Return [x, y] of the center of cell containing provided text 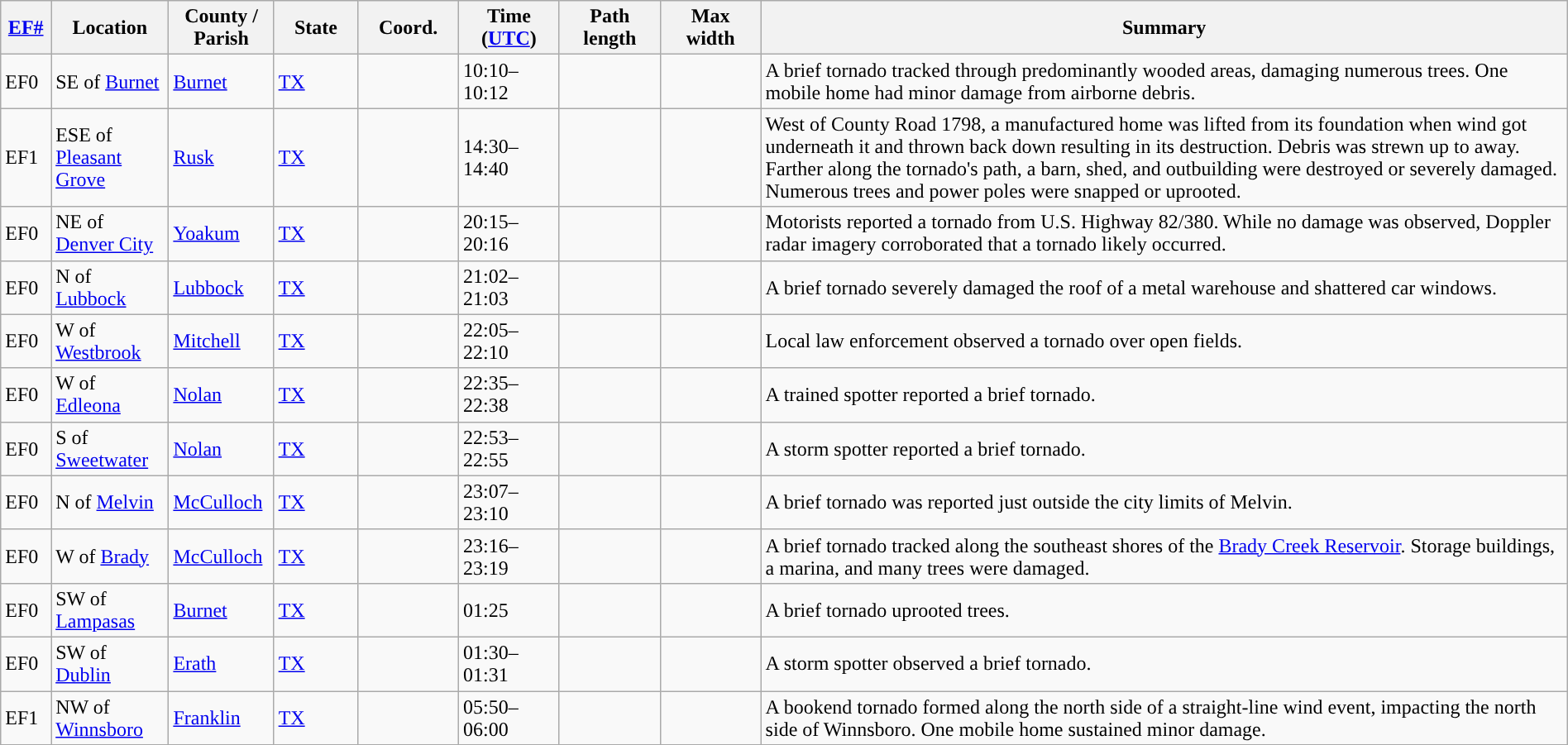
EF# [26, 28]
A brief tornado tracked through predominantly wooded areas, damaging numerous trees. One mobile home had minor damage from airborne debris. [1164, 81]
A brief tornado severely damaged the roof of a metal warehouse and shattered car windows. [1164, 288]
Summary [1164, 28]
W of Brady [110, 556]
A brief tornado uprooted trees. [1164, 610]
A storm spotter observed a brief tornado. [1164, 663]
05:50–06:00 [509, 718]
Location [110, 28]
14:30–14:40 [509, 157]
23:16–23:19 [509, 556]
A brief tornado tracked along the southeast shores of the Brady Creek Reservoir. Storage buildings, a marina, and many trees were damaged. [1164, 556]
Rusk [222, 157]
Max width [710, 28]
A storm spotter reported a brief tornado. [1164, 448]
Local law enforcement observed a tornado over open fields. [1164, 341]
Franklin [222, 718]
SW of Lampasas [110, 610]
Coord. [409, 28]
10:10–10:12 [509, 81]
A trained spotter reported a brief tornado. [1164, 395]
SE of Burnet [110, 81]
Lubbock [222, 288]
County / Parish [222, 28]
ESE of Pleasant Grove [110, 157]
W of Westbrook [110, 341]
S of Sweetwater [110, 448]
NE of Denver City [110, 233]
Mitchell [222, 341]
A brief tornado was reported just outside the city limits of Melvin. [1164, 503]
NW of Winnsboro [110, 718]
22:05–22:10 [509, 341]
01:25 [509, 610]
N of Melvin [110, 503]
22:35–22:38 [509, 395]
21:02–21:03 [509, 288]
W of Edleona [110, 395]
Erath [222, 663]
Yoakum [222, 233]
23:07–23:10 [509, 503]
01:30–01:31 [509, 663]
State [316, 28]
20:15–20:16 [509, 233]
SW of Dublin [110, 663]
Path length [610, 28]
Time (UTC) [509, 28]
22:53–22:55 [509, 448]
N of Lubbock [110, 288]
